Extract the (X, Y) coordinate from the center of the cell holding the provided text.  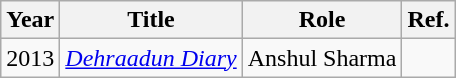
2013 (30, 58)
Year (30, 20)
Ref. (428, 20)
Dehraadun Diary (151, 58)
Anshul Sharma (322, 58)
Role (322, 20)
Title (151, 20)
